For the text-containing cell, return its midpoint in [x, y] coordinate format. 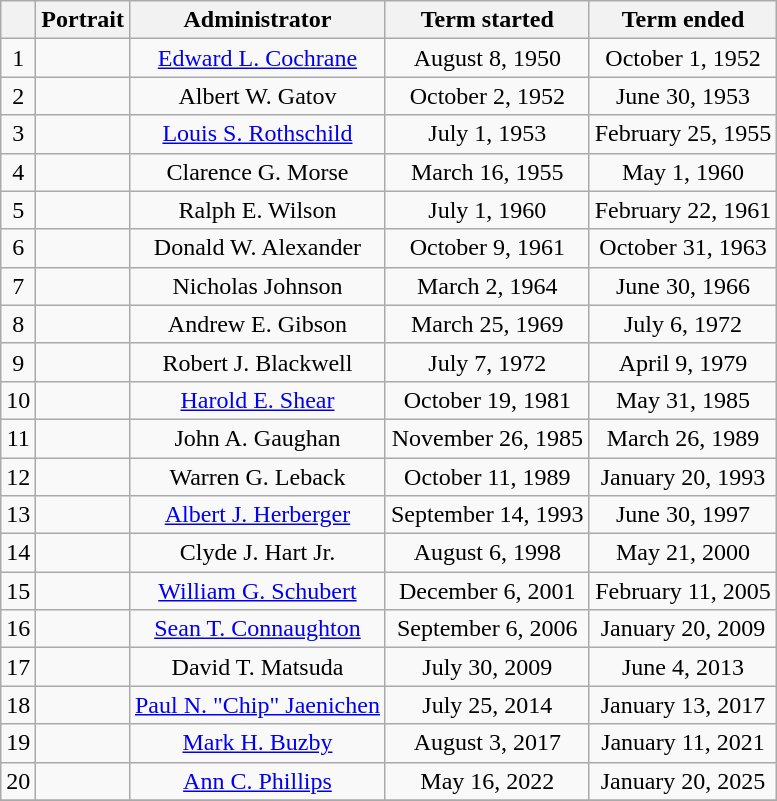
6 [18, 248]
June 4, 2013 [683, 667]
June 30, 1966 [683, 286]
20 [18, 781]
February 22, 1961 [683, 210]
October 31, 1963 [683, 248]
Administrator [257, 20]
18 [18, 705]
January 20, 2025 [683, 781]
January 20, 1993 [683, 477]
David T. Matsuda [257, 667]
March 26, 1989 [683, 438]
Donald W. Alexander [257, 248]
17 [18, 667]
May 1, 1960 [683, 172]
13 [18, 515]
10 [18, 400]
3 [18, 134]
Ann C. Phillips [257, 781]
15 [18, 591]
March 25, 1969 [487, 324]
May 21, 2000 [683, 553]
May 31, 1985 [683, 400]
May 16, 2022 [487, 781]
August 8, 1950 [487, 58]
Term started [487, 20]
July 7, 1972 [487, 362]
October 2, 1952 [487, 96]
July 6, 1972 [683, 324]
July 30, 2009 [487, 667]
October 1, 1952 [683, 58]
Clarence G. Morse [257, 172]
8 [18, 324]
February 25, 1955 [683, 134]
September 6, 2006 [487, 629]
Mark H. Buzby [257, 743]
July 1, 1953 [487, 134]
7 [18, 286]
Warren G. Leback [257, 477]
Term ended [683, 20]
June 30, 1953 [683, 96]
Louis S. Rothschild [257, 134]
John A. Gaughan [257, 438]
1 [18, 58]
Paul N. "Chip" Jaenichen [257, 705]
November 26, 1985 [487, 438]
William G. Schubert [257, 591]
9 [18, 362]
Edward L. Cochrane [257, 58]
Nicholas Johnson [257, 286]
January 20, 2009 [683, 629]
Sean T. Connaughton [257, 629]
September 14, 1993 [487, 515]
August 3, 2017 [487, 743]
Andrew E. Gibson [257, 324]
March 16, 1955 [487, 172]
Ralph E. Wilson [257, 210]
June 30, 1997 [683, 515]
5 [18, 210]
4 [18, 172]
August 6, 1998 [487, 553]
April 9, 1979 [683, 362]
14 [18, 553]
19 [18, 743]
2 [18, 96]
January 11, 2021 [683, 743]
Robert J. Blackwell [257, 362]
January 13, 2017 [683, 705]
Albert J. Herberger [257, 515]
11 [18, 438]
July 25, 2014 [487, 705]
Portrait [83, 20]
Albert W. Gatov [257, 96]
Clyde J. Hart Jr. [257, 553]
October 19, 1981 [487, 400]
March 2, 1964 [487, 286]
October 11, 1989 [487, 477]
December 6, 2001 [487, 591]
12 [18, 477]
February 11, 2005 [683, 591]
July 1, 1960 [487, 210]
October 9, 1961 [487, 248]
Harold E. Shear [257, 400]
16 [18, 629]
